Return the (x, y) coordinate for the center point of the cell that contains the specified text.  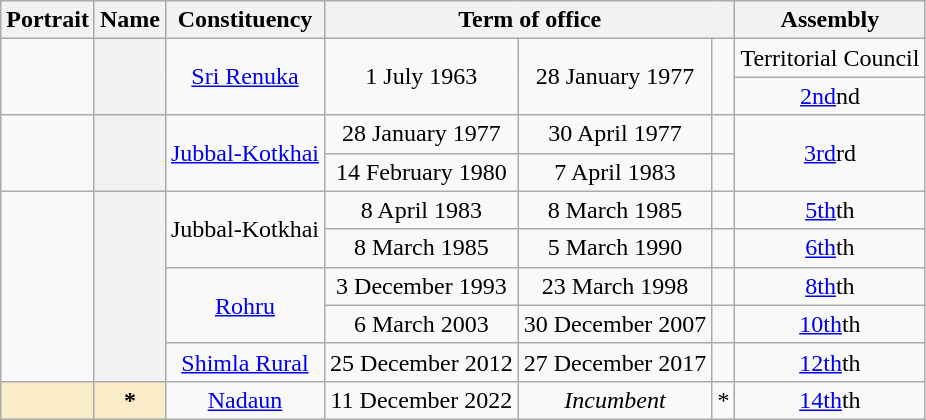
Territorial Council (830, 58)
25 December 2012 (422, 362)
Portrait (48, 20)
11 December 2022 (422, 400)
7 April 1983 (615, 172)
5 March 1990 (615, 248)
1 July 1963 (422, 77)
6 March 2003 (422, 324)
8thth (830, 286)
Constituency (244, 20)
3rdrd (830, 153)
2ndnd (830, 96)
6thth (830, 248)
Name (130, 20)
3 December 1993 (422, 286)
10thth (830, 324)
Term of office (530, 20)
30 April 1977 (615, 134)
Incumbent (615, 400)
8 April 1983 (422, 210)
27 December 2017 (615, 362)
Assembly (830, 20)
Sri Renuka (244, 77)
23 March 1998 (615, 286)
30 December 2007 (615, 324)
14 February 1980 (422, 172)
Nadaun (244, 400)
Shimla Rural (244, 362)
12thth (830, 362)
14thth (830, 400)
Rohru (244, 305)
5thth (830, 210)
